Return [X, Y] of the center of cell containing provided text 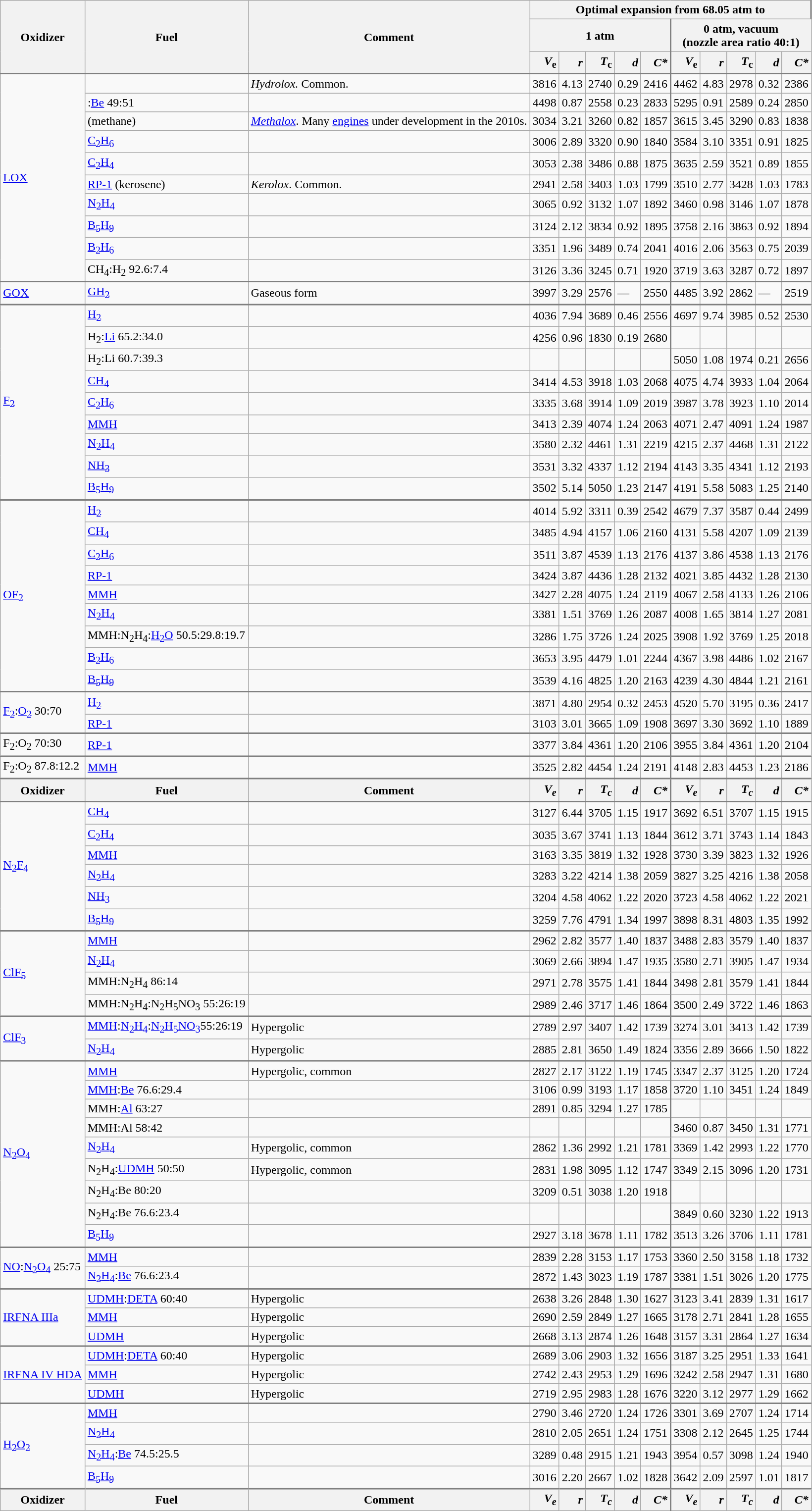
2689 [545, 1356]
4436 [600, 575]
1817 [796, 1478]
2194 [656, 467]
3158 [741, 1257]
0.24 [768, 103]
4697 [685, 316]
OF2 [43, 596]
0.74 [628, 248]
N2H4:UDMH 50:50 [166, 1170]
2132 [656, 575]
3095 [600, 1170]
4825 [600, 680]
1648 [656, 1336]
3.21 [572, 121]
6.44 [572, 812]
2130 [796, 575]
2.43 [572, 1374]
1926 [796, 855]
4485 [685, 293]
3612 [685, 835]
3642 [685, 1478]
3.12 [713, 1394]
3006 [545, 142]
3034 [545, 121]
3428 [741, 184]
1747 [656, 1170]
4432 [741, 575]
3985 [741, 316]
4021 [685, 575]
F2 [43, 402]
2087 [656, 615]
1915 [796, 812]
3584 [685, 142]
1753 [656, 1257]
4341 [741, 467]
2453 [656, 703]
1913 [796, 1213]
3311 [600, 511]
4067 [685, 594]
1 atm [600, 36]
4454 [600, 768]
3283 [545, 876]
1.14 [768, 835]
1799 [656, 184]
2.49 [713, 1005]
3849 [685, 1213]
3666 [741, 1050]
3485 [545, 533]
2789 [545, 1027]
1987 [796, 424]
1.50 [768, 1050]
N2O4 [43, 1154]
2.06 [713, 248]
2.17 [572, 1071]
3827 [685, 876]
3301 [685, 1412]
3.39 [713, 855]
H2:Li 65.2:34.0 [166, 338]
4791 [600, 920]
1864 [656, 1005]
1782 [656, 1236]
0.99 [572, 1090]
2039 [796, 248]
2992 [600, 1147]
MMH:N2H4:H2O 50.5:29.8:19.7 [166, 636]
4453 [741, 768]
7.37 [713, 511]
MMH:Al 63:27 [166, 1108]
2.78 [572, 983]
1857 [656, 121]
1825 [796, 142]
2160 [656, 533]
MMH:N2H4:N2H5NO355:26:19 [166, 1027]
MMH:Al 58:42 [166, 1127]
1822 [796, 1050]
1843 [796, 835]
3563 [741, 248]
0.23 [628, 103]
1627 [656, 1299]
2019 [656, 404]
3650 [600, 1050]
2068 [656, 381]
0.75 [768, 248]
1.08 [713, 360]
2927 [545, 1236]
3187 [685, 1356]
2742 [545, 1374]
1920 [656, 270]
4.30 [713, 680]
2947 [741, 1374]
2638 [545, 1299]
4256 [545, 338]
3525 [545, 768]
2122 [796, 444]
2014 [796, 404]
3451 [741, 1090]
4143 [685, 467]
0.89 [768, 163]
1.43 [572, 1278]
1617 [796, 1299]
3195 [741, 703]
3178 [685, 1317]
3814 [741, 615]
0.71 [628, 270]
3335 [545, 404]
RP-1 (kerosene) [166, 184]
4844 [741, 680]
1830 [600, 338]
1.75 [572, 636]
2989 [545, 1005]
2550 [656, 293]
1828 [656, 1478]
3294 [600, 1108]
3245 [600, 270]
3424 [545, 575]
2.09 [713, 1478]
2.38 [572, 163]
3923 [741, 404]
0.36 [768, 703]
2.77 [713, 184]
1935 [656, 961]
3.22 [572, 876]
3488 [685, 941]
2167 [796, 659]
5.14 [572, 488]
2848 [600, 1299]
3.18 [572, 1236]
1997 [656, 920]
0.85 [572, 1108]
ClF3 [43, 1039]
3.63 [713, 270]
4207 [741, 533]
3016 [545, 1478]
3023 [600, 1278]
0.21 [768, 360]
2020 [656, 897]
3124 [545, 226]
2542 [656, 511]
1863 [796, 1005]
3.98 [713, 659]
2833 [656, 103]
2191 [656, 768]
3726 [600, 636]
2891 [545, 1108]
1783 [796, 184]
3320 [600, 142]
3289 [545, 1455]
3723 [685, 897]
2.46 [572, 1005]
1.92 [713, 636]
0.52 [768, 316]
3730 [685, 855]
4214 [600, 876]
4191 [685, 488]
3914 [600, 404]
F2:O2 87.8:12.2 [43, 768]
2993 [741, 1147]
2690 [545, 1317]
2874 [600, 1336]
1824 [656, 1050]
3486 [600, 163]
Optimal expansion from 68.05 atm to [670, 10]
4157 [600, 533]
2983 [600, 1394]
4091 [741, 424]
3697 [685, 724]
2193 [796, 467]
0.19 [628, 338]
1992 [796, 920]
3.67 [572, 835]
4486 [741, 659]
1918 [656, 1192]
1731 [796, 1170]
3689 [600, 316]
3403 [600, 184]
3.06 [572, 1356]
3069 [545, 961]
2872 [545, 1278]
3720 [685, 1090]
4137 [685, 555]
2147 [656, 488]
1751 [656, 1433]
2962 [545, 941]
4803 [741, 920]
1.98 [572, 1170]
1855 [796, 163]
4074 [600, 424]
1878 [796, 205]
1943 [656, 1455]
NO:N2O4 25:75 [43, 1268]
9.74 [713, 316]
3377 [545, 745]
1838 [796, 121]
1928 [656, 855]
1889 [796, 724]
1.96 [572, 248]
1934 [796, 961]
2971 [545, 983]
1858 [656, 1090]
5.92 [572, 511]
2058 [796, 876]
2941 [545, 184]
0.90 [628, 142]
3834 [600, 226]
2519 [796, 293]
0.83 [768, 121]
2558 [600, 103]
ClF5 [43, 974]
GH2 [166, 293]
4.13 [572, 83]
1676 [656, 1394]
MMH:Be 76.6:29.4 [166, 1090]
0.82 [628, 121]
2597 [741, 1478]
4148 [685, 768]
1.65 [713, 615]
3126 [545, 270]
2161 [796, 680]
4679 [685, 511]
1732 [796, 1257]
3259 [545, 920]
1875 [656, 163]
MMH:N2H4:N2H5NO3 55:26:19 [166, 1005]
3209 [545, 1192]
2.50 [713, 1257]
2645 [741, 1433]
5083 [741, 488]
1.49 [628, 1050]
0.57 [713, 1455]
3106 [545, 1090]
2219 [656, 444]
3360 [685, 1257]
4036 [545, 316]
2.16 [713, 226]
2530 [796, 316]
3053 [545, 163]
2244 [656, 659]
2651 [600, 1433]
2680 [656, 338]
2025 [656, 636]
3163 [545, 855]
3513 [685, 1236]
1897 [796, 270]
2827 [545, 1071]
3349 [685, 1170]
2977 [741, 1394]
3096 [741, 1170]
4.74 [713, 381]
2915 [600, 1455]
1641 [796, 1356]
3038 [600, 1192]
0.96 [572, 338]
2951 [741, 1356]
F2:O2 70:30 [43, 745]
3065 [545, 205]
3500 [685, 1005]
4498 [545, 103]
Hydrolox. Common. [389, 83]
3.71 [713, 835]
3.46 [572, 1412]
3414 [545, 381]
0.72 [768, 270]
2.05 [572, 1433]
4216 [741, 876]
3823 [741, 855]
2.20 [572, 1478]
3665 [600, 724]
2063 [656, 424]
2719 [545, 1394]
IRFNA IIIa [43, 1317]
1894 [796, 226]
2.15 [713, 1170]
1.04 [768, 381]
0.88 [628, 163]
1775 [796, 1278]
3539 [545, 680]
1974 [741, 360]
3242 [685, 1374]
1655 [796, 1317]
4215 [685, 444]
3193 [600, 1090]
2903 [600, 1356]
0 atm, vacuum (nozzle area ratio 40:1) [741, 36]
2885 [545, 1050]
2104 [796, 745]
3707 [741, 812]
3.45 [713, 121]
2119 [656, 594]
2018 [796, 636]
N2F4 [43, 866]
3220 [685, 1394]
2576 [600, 293]
3.41 [713, 1299]
1940 [796, 1455]
0.51 [572, 1192]
1665 [656, 1317]
4538 [741, 555]
3.32 [572, 467]
2386 [796, 83]
4133 [741, 594]
2556 [656, 316]
2953 [600, 1374]
1662 [796, 1394]
1.34 [628, 920]
3098 [741, 1455]
3407 [600, 1027]
3635 [685, 163]
Gaseous form [389, 293]
3125 [741, 1071]
1744 [796, 1433]
3122 [600, 1071]
3871 [545, 703]
2416 [656, 83]
1680 [796, 1374]
3678 [600, 1236]
3997 [545, 293]
1.33 [768, 1356]
3758 [685, 226]
3260 [600, 121]
3427 [545, 594]
Kerolox. Common. [389, 184]
3954 [685, 1455]
3369 [685, 1147]
3450 [741, 1127]
2720 [600, 1412]
4131 [685, 533]
2.47 [713, 424]
4.16 [572, 680]
2.66 [572, 961]
CH4:H2 92.6:7.4 [166, 270]
4479 [600, 659]
3531 [545, 467]
3502 [545, 488]
5295 [685, 103]
3290 [741, 121]
1.18 [768, 1257]
3.10 [713, 142]
3356 [685, 1050]
3127 [545, 812]
2021 [796, 897]
3103 [545, 724]
LOX [43, 178]
0.48 [572, 1455]
GOX [43, 293]
3741 [600, 835]
4016 [685, 248]
3.85 [713, 575]
3026 [741, 1278]
1714 [796, 1412]
0.98 [713, 205]
3230 [741, 1213]
3.95 [572, 659]
2864 [741, 1336]
1892 [656, 205]
2790 [545, 1412]
3615 [685, 121]
3894 [600, 961]
8.31 [713, 920]
2978 [741, 83]
4468 [741, 444]
2.97 [572, 1027]
4239 [685, 680]
3.78 [713, 404]
0.60 [713, 1213]
2.39 [572, 424]
3577 [600, 941]
4462 [685, 83]
2041 [656, 248]
2831 [545, 1170]
3274 [685, 1027]
2850 [796, 103]
3.69 [713, 1412]
N2H4:Be 80:20 [166, 1192]
4539 [600, 555]
3819 [600, 855]
3286 [545, 636]
3.92 [713, 293]
2499 [796, 511]
3.29 [572, 293]
2081 [796, 615]
4337 [600, 467]
3905 [741, 961]
2841 [741, 1317]
1726 [656, 1412]
4.83 [713, 83]
3489 [600, 248]
2.32 [572, 444]
0.46 [628, 316]
2186 [796, 768]
3908 [685, 636]
3308 [685, 1433]
1.06 [628, 533]
3706 [741, 1236]
3511 [545, 555]
(methane) [166, 121]
2656 [796, 360]
1.36 [572, 1147]
1787 [656, 1278]
7.94 [572, 316]
3510 [685, 184]
4014 [545, 511]
1895 [656, 226]
2668 [545, 1336]
2417 [796, 703]
4367 [685, 659]
2059 [656, 876]
7.76 [572, 920]
2589 [741, 103]
1917 [656, 812]
3705 [600, 812]
3719 [685, 270]
3653 [545, 659]
4461 [600, 444]
1656 [656, 1356]
3146 [741, 205]
4071 [685, 424]
3153 [600, 1257]
4.80 [572, 703]
2810 [545, 1433]
3035 [545, 835]
1785 [656, 1108]
2139 [796, 533]
5.70 [713, 703]
3816 [545, 83]
Methalox. Many engines under development in the 2010s. [389, 121]
3287 [741, 270]
F2:O2 30:70 [43, 713]
N2H4:Be 74.5:25.5 [166, 1455]
1696 [656, 1374]
4.53 [572, 381]
1908 [656, 724]
3933 [741, 381]
1.30 [628, 1299]
3123 [685, 1299]
3898 [685, 920]
2707 [741, 1412]
1724 [796, 1071]
3.13 [572, 1336]
1771 [796, 1127]
3.86 [713, 555]
3722 [741, 1005]
2740 [600, 83]
3987 [685, 404]
0.29 [628, 83]
3.30 [713, 724]
4.94 [572, 533]
MMH:N2H4 86:14 [166, 983]
H2O2 [43, 1446]
1840 [656, 142]
1770 [796, 1147]
0.39 [628, 511]
4008 [685, 615]
3521 [741, 163]
4520 [685, 703]
2064 [796, 381]
3.36 [572, 270]
2163 [656, 680]
1849 [796, 1090]
3498 [685, 983]
H2:Li 60.7:39.3 [166, 360]
3.31 [713, 1336]
3157 [685, 1336]
IRFNA IV HDA [43, 1375]
1745 [656, 1071]
0.44 [768, 511]
3575 [600, 983]
2849 [600, 1317]
3918 [600, 381]
3743 [741, 835]
6.51 [713, 812]
2140 [796, 488]
1.35 [768, 920]
3204 [545, 897]
2.95 [572, 1394]
3863 [741, 226]
3.68 [572, 404]
2954 [600, 703]
3132 [600, 205]
3717 [600, 1005]
1634 [796, 1336]
:Be 49:51 [166, 103]
3587 [741, 511]
3347 [685, 1071]
2667 [600, 1478]
3955 [685, 745]
